Return the (X, Y) coordinate for the center point of the cell that contains the specified text.  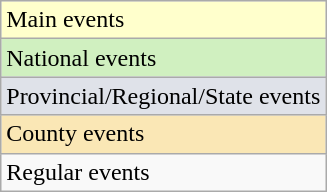
Provincial/Regional/State events (164, 96)
Regular events (164, 172)
National events (164, 58)
County events (164, 134)
Main events (164, 20)
